Capture the cell that displays the provided text and extract its (X, Y) central coordinate. 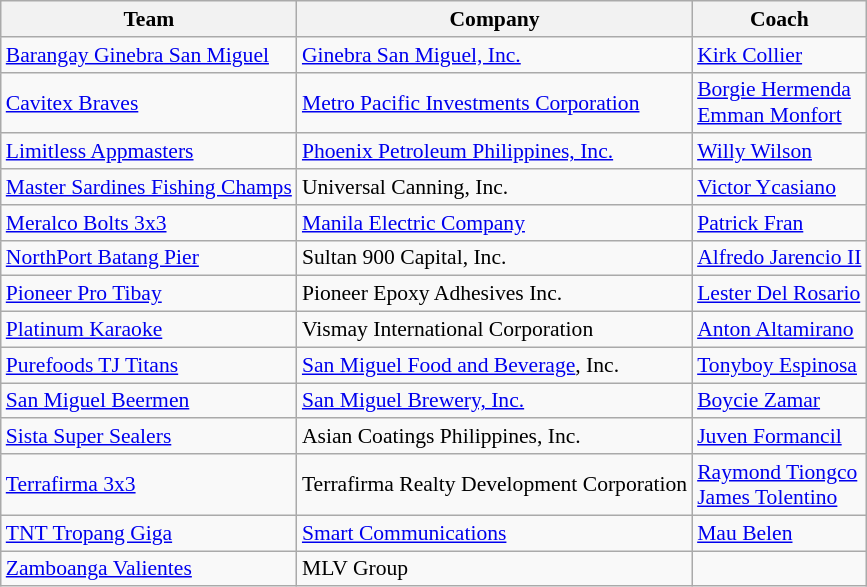
Cavitex Braves (149, 102)
Pioneer Pro Tibay (149, 294)
Borgie Hermenda Emman Monfort (779, 102)
NorthPort Batang Pier (149, 258)
San Miguel Beermen (149, 401)
Coach (779, 19)
Sultan 900 Capital, Inc. (494, 258)
Phoenix Petroleum Philippines, Inc. (494, 152)
Patrick Fran (779, 223)
Universal Canning, Inc. (494, 187)
Raymond Tiongco James Tolentino (779, 484)
Sista Super Sealers (149, 437)
Ginebra San Miguel, Inc. (494, 55)
Vismay International Corporation (494, 330)
Manila Electric Company (494, 223)
Kirk Collier (779, 55)
Company (494, 19)
Purefoods TJ Titans (149, 365)
San Miguel Brewery, Inc. (494, 401)
Asian Coatings Philippines, Inc. (494, 437)
Barangay Ginebra San Miguel (149, 55)
Meralco Bolts 3x3 (149, 223)
Team (149, 19)
San Miguel Food and Beverage, Inc. (494, 365)
Victor Ycasiano (779, 187)
Master Sardines Fishing Champs (149, 187)
TNT Tropang Giga (149, 533)
Juven Formancil (779, 437)
Terrafirma 3x3 (149, 484)
Mau Belen (779, 533)
Limitless Appmasters (149, 152)
Terrafirma Realty Development Corporation (494, 484)
Platinum Karaoke (149, 330)
Metro Pacific Investments Corporation (494, 102)
Anton Altamirano (779, 330)
Boycie Zamar (779, 401)
Zamboanga Valientes (149, 569)
MLV Group (494, 569)
Willy Wilson (779, 152)
Tonyboy Espinosa (779, 365)
Smart Communications (494, 533)
Alfredo Jarencio II (779, 258)
Pioneer Epoxy Adhesives Inc. (494, 294)
Lester Del Rosario (779, 294)
